Locate the cell with the specified text and output its (x, y) center coordinate. 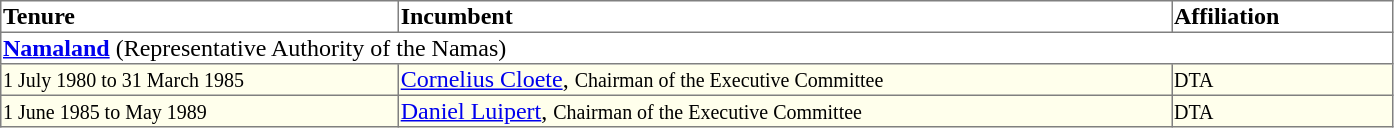
Incumbent (784, 17)
Namaland (Representative Authority of the Namas) (697, 48)
Daniel Luipert, Chairman of the Executive Committee (784, 111)
Tenure (200, 17)
Cornelius Cloete, Chairman of the Executive Committee (784, 80)
1 July 1980 to 31 March 1985 (200, 80)
1 June 1985 to May 1989 (200, 111)
Affiliation (1282, 17)
